Detect which cell encompasses the target text, then output its [X, Y] center coordinate. 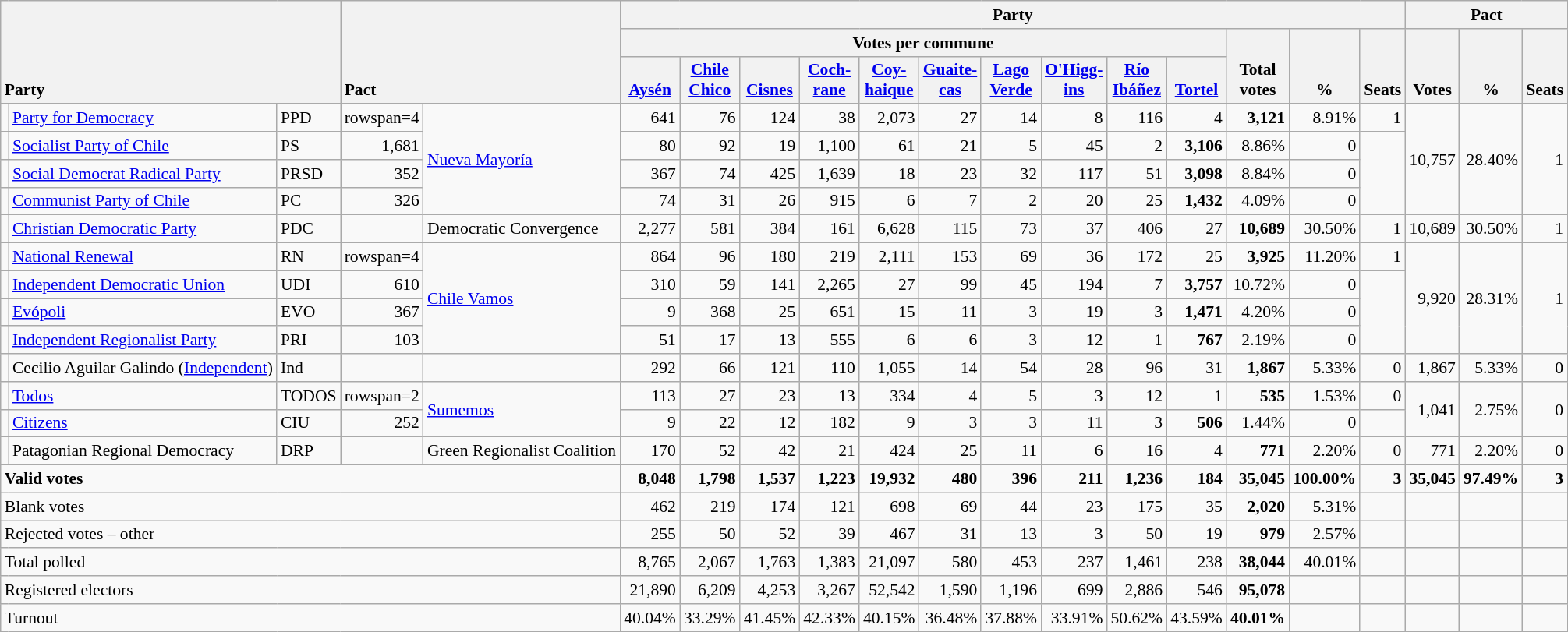
698 [889, 507]
2,111 [889, 257]
467 [889, 535]
117 [1074, 174]
194 [1074, 284]
352 [382, 174]
384 [770, 229]
Aysén [650, 79]
255 [650, 535]
UDI [309, 284]
PRSD [309, 174]
141 [770, 284]
National Renewal [143, 257]
39 [830, 535]
175 [1137, 507]
20 [1074, 201]
915 [830, 201]
Guaite-cas [950, 79]
Coch-rane [830, 79]
Party for Democracy [143, 118]
1,055 [889, 368]
100.00% [1324, 479]
184 [1196, 479]
535 [1258, 396]
21,890 [650, 590]
580 [950, 563]
8.86% [1258, 146]
1,537 [770, 479]
1.53% [1324, 396]
33.91% [1074, 618]
54 [1011, 368]
237 [1074, 563]
581 [710, 229]
124 [770, 118]
3,121 [1258, 118]
2,886 [1137, 590]
2,265 [830, 284]
41.45% [770, 618]
O'Higg-ins [1074, 79]
292 [650, 368]
52,542 [889, 590]
28.40% [1491, 160]
Democratic Convergence [522, 229]
1,041 [1432, 410]
610 [382, 284]
15 [889, 312]
50.62% [1137, 618]
1,196 [1011, 590]
40.04% [650, 618]
1.44% [1258, 423]
28.31% [1491, 298]
170 [650, 451]
406 [1137, 229]
555 [830, 341]
35 [1196, 507]
506 [1196, 423]
95,078 [1258, 590]
73 [1011, 229]
462 [650, 507]
37 [1074, 229]
2,073 [889, 118]
18 [889, 174]
Rejected votes – other [310, 535]
Green Regionalist Coalition [522, 451]
767 [1196, 341]
22 [710, 423]
61 [889, 146]
37.88% [1011, 618]
8,048 [650, 479]
425 [770, 174]
6,628 [889, 229]
Totalvotes [1258, 67]
8,765 [650, 563]
Sumemos [522, 410]
180 [770, 257]
1,100 [830, 146]
16 [1137, 451]
PDC [309, 229]
Total polled [310, 563]
8.84% [1258, 174]
2.57% [1324, 535]
10.72% [1258, 284]
1,590 [950, 590]
80 [650, 146]
Nueva Mayoría [522, 160]
2.75% [1491, 410]
3,267 [830, 590]
2,067 [710, 563]
Ind [309, 368]
110 [830, 368]
115 [950, 229]
1,383 [830, 563]
66 [710, 368]
38,044 [1258, 563]
396 [1011, 479]
PC [309, 201]
Independent Democratic Union [143, 284]
RíoIbáñez [1137, 79]
161 [830, 229]
99 [950, 284]
92 [710, 146]
Valid votes [310, 479]
RN [309, 257]
Votes [1432, 67]
2.19% [1258, 341]
480 [950, 479]
252 [382, 423]
Tortel [1196, 79]
979 [1258, 535]
Turnout [310, 618]
3,098 [1196, 174]
Cecilio Aguilar Galindo (Independent) [143, 368]
Christian Democratic Party [143, 229]
8 [1074, 118]
326 [382, 201]
59 [710, 284]
2,020 [1258, 507]
DRP [309, 451]
Registered electors [310, 590]
26 [770, 201]
Evópoli [143, 312]
116 [1137, 118]
8.91% [1324, 118]
1,763 [770, 563]
11.20% [1324, 257]
Patagonian Regional Democracy [143, 451]
3,106 [1196, 146]
rowspan=2 [382, 396]
43.59% [1196, 618]
113 [650, 396]
42 [770, 451]
21,097 [889, 563]
Cisnes [770, 79]
1,798 [710, 479]
TODOS [309, 396]
651 [830, 312]
76 [710, 118]
PPD [309, 118]
641 [650, 118]
32 [1011, 174]
424 [889, 451]
PRI [309, 341]
9,920 [1432, 298]
Votes per commune [923, 43]
4.20% [1258, 312]
211 [1074, 479]
40.15% [889, 618]
1,639 [830, 174]
28 [1074, 368]
238 [1196, 563]
EVO [309, 312]
1,681 [382, 146]
33.29% [710, 618]
LagoVerde [1011, 79]
1,236 [1137, 479]
CIU [309, 423]
44 [1011, 507]
Blank votes [310, 507]
17 [710, 341]
Todos [143, 396]
Chile Vamos [522, 298]
42.33% [830, 618]
1,471 [1196, 312]
453 [1011, 563]
Social Democrat Radical Party [143, 174]
699 [1074, 590]
ChileChico [710, 79]
310 [650, 284]
182 [830, 423]
36.48% [950, 618]
153 [950, 257]
19,932 [889, 479]
2,277 [650, 229]
103 [382, 341]
3,757 [1196, 284]
Communist Party of Chile [143, 201]
Citizens [143, 423]
38 [830, 118]
3,925 [1258, 257]
97.49% [1491, 479]
368 [710, 312]
4.09% [1258, 201]
5.31% [1324, 507]
Independent Regionalist Party [143, 341]
4,253 [770, 590]
Socialist Party of Chile [143, 146]
Coy-haique [889, 79]
10,757 [1432, 160]
334 [889, 396]
546 [1196, 590]
1,432 [1196, 201]
1,461 [1137, 563]
1,223 [830, 479]
174 [770, 507]
172 [1137, 257]
36 [1074, 257]
PS [309, 146]
6,209 [710, 590]
864 [650, 257]
